Extract the [x, y] coordinate from the center of the cell holding the provided text.  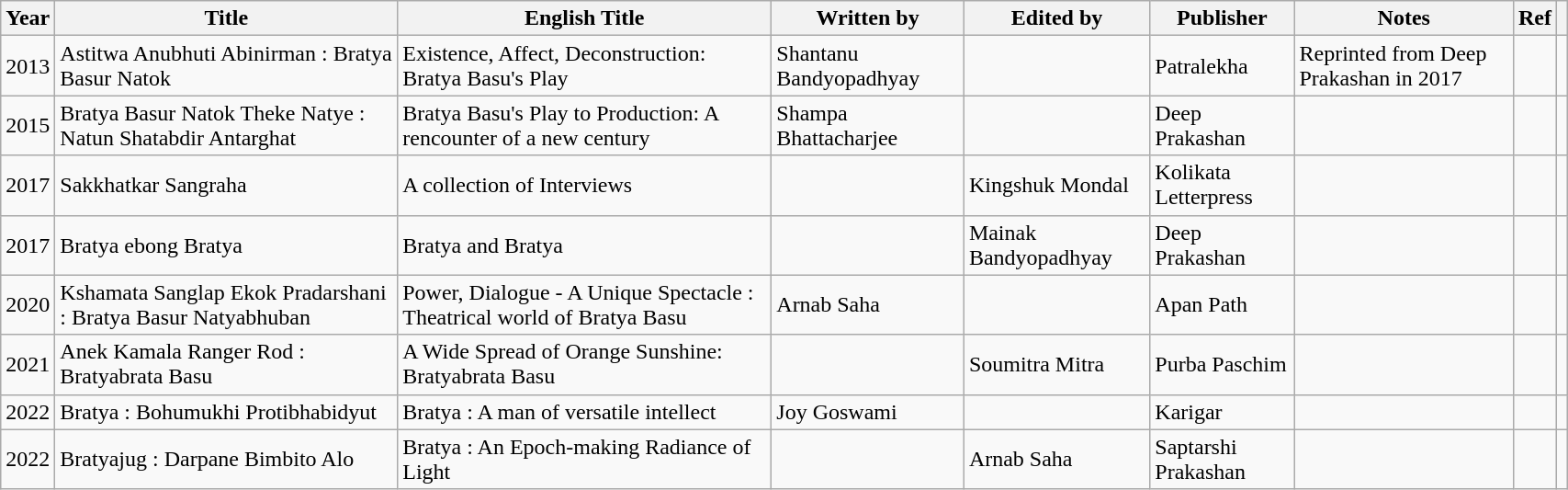
Astitwa Anubhuti Abinirman : Bratya Basur Natok [226, 66]
Purba Paschim [1222, 364]
Existence, Affect, Deconstruction: Bratya Basu's Play [584, 66]
Sakkhatkar Sangraha [226, 186]
Written by [868, 18]
2015 [28, 125]
A Wide Spread of Orange Sunshine: Bratyabrata Basu [584, 364]
Power, Dialogue - A Unique Spectacle : Theatrical world of Bratya Basu [584, 305]
Anek Kamala Ranger Rod : Bratyabrata Basu [226, 364]
Soumitra Mitra [1056, 364]
Year [28, 18]
2021 [28, 364]
A collection of Interviews [584, 186]
Edited by [1056, 18]
Shantanu Bandyopadhyay [868, 66]
Saptarshi Prakashan [1222, 460]
Mainak Bandyopadhyay [1056, 245]
Bratya and Bratya [584, 245]
Bratya Basu's Play to Production: A rencounter of a new century [584, 125]
2020 [28, 305]
Patralekha [1222, 66]
Apan Path [1222, 305]
Bratya ebong Bratya [226, 245]
Title [226, 18]
Bratya : An Epoch-making Radiance of Light [584, 460]
Reprinted from Deep Prakashan in 2017 [1404, 66]
Karigar [1222, 412]
Kshamata Sanglap Ekok Pradarshani : Bratya Basur Natyabhuban [226, 305]
Shampa Bhattacharjee [868, 125]
2013 [28, 66]
Bratya : A man of versatile intellect [584, 412]
Publisher [1222, 18]
English Title [584, 18]
Notes [1404, 18]
Kingshuk Mondal [1056, 186]
Kolikata Letterpress [1222, 186]
Bratya Basur Natok Theke Natye : Natun Shatabdir Antarghat [226, 125]
Bratya : Bohumukhi Protibhabidyut [226, 412]
Bratyajug : Darpane Bimbito Alo [226, 460]
Ref [1534, 18]
Joy Goswami [868, 412]
